For the text-containing cell, return its midpoint in [X, Y] coordinate format. 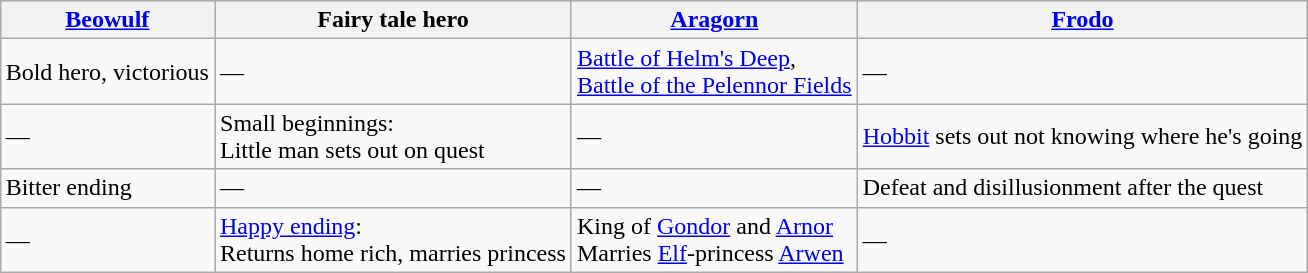
Hobbit sets out not knowing where he's going [1082, 136]
King of Gondor and ArnorMarries Elf-princess Arwen [714, 240]
Defeat and disillusionment after the quest [1082, 188]
Bold hero, victorious [107, 72]
Fairy tale hero [392, 20]
Happy ending:Returns home rich, marries princess [392, 240]
Bitter ending [107, 188]
Aragorn [714, 20]
Beowulf [107, 20]
Frodo [1082, 20]
Battle of Helm's Deep,Battle of the Pelennor Fields [714, 72]
Small beginnings:Little man sets out on quest [392, 136]
